Extract the (X, Y) coordinate from the center of the cell holding the provided text.  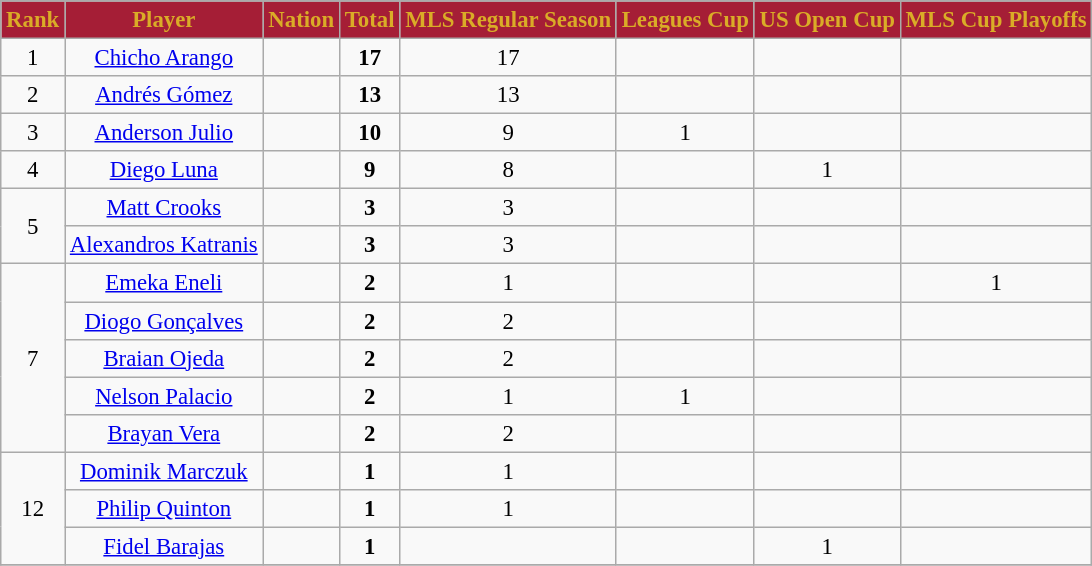
Dominik Marczuk (164, 471)
7 (33, 358)
Rank (33, 20)
Fidel Barajas (164, 546)
MLS Regular Season (508, 20)
Emeka Eneli (164, 283)
Diogo Gonçalves (164, 321)
12 (33, 508)
Chicho Arango (164, 58)
Diego Luna (164, 170)
Nelson Palacio (164, 396)
Philip Quinton (164, 509)
5 (33, 226)
8 (508, 170)
Leagues Cup (685, 20)
Brayan Vera (164, 433)
Anderson Julio (164, 133)
10 (369, 133)
Total (369, 20)
Player (164, 20)
US Open Cup (827, 20)
MLS Cup Playoffs (996, 20)
4 (33, 170)
Matt Crooks (164, 208)
Nation (301, 20)
Braian Ojeda (164, 358)
Andrés Gómez (164, 95)
Alexandros Katranis (164, 245)
